Detect which cell encompasses the target text, then output its [x, y] center coordinate. 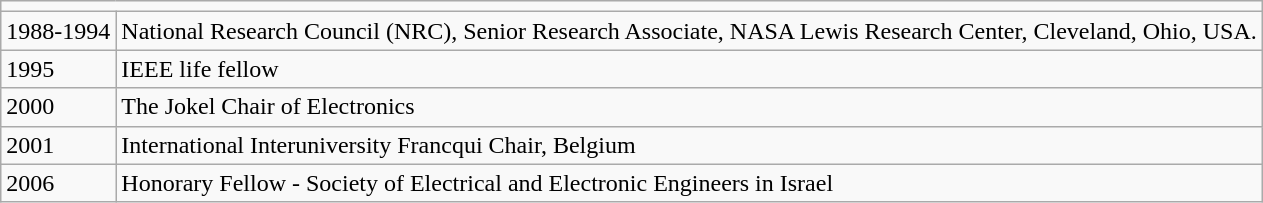
IEEE life fellow [690, 69]
2000 [58, 107]
National Research Council (NRC), Senior Research Associate, NASA Lewis Research Center, Cleveland, Ohio, USA. [690, 31]
The Jokel Chair of Electronics [690, 107]
1995 [58, 69]
International Interuniversity Francqui Chair, Belgium [690, 145]
1988-1994 [58, 31]
2001 [58, 145]
2006 [58, 183]
Honorary Fellow - Society of Electrical and Electronic Engineers in Israel [690, 183]
